Return the [x, y] coordinate for the center point of the cell that contains the specified text.  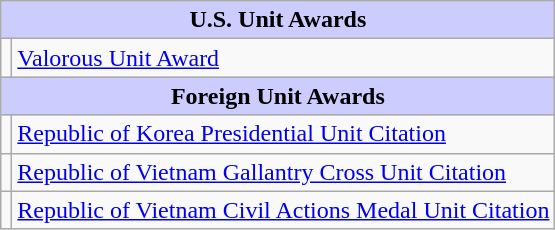
Republic of Vietnam Civil Actions Medal Unit Citation [284, 210]
Valorous Unit Award [284, 58]
Republic of Korea Presidential Unit Citation [284, 134]
U.S. Unit Awards [278, 20]
Republic of Vietnam Gallantry Cross Unit Citation [284, 172]
Foreign Unit Awards [278, 96]
